Find where the given text appears and provide that cell's center as [X, Y] coordinate. 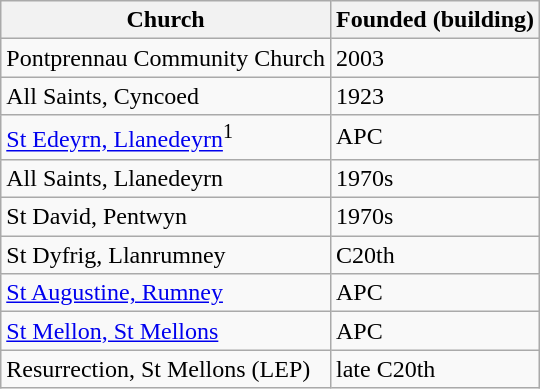
St Dyfrig, Llanrumney [166, 255]
1923 [434, 96]
2003 [434, 58]
Church [166, 20]
late C20th [434, 369]
All Saints, Cyncoed [166, 96]
St Edeyrn, Llanedeyrn1 [166, 138]
St Augustine, Rumney [166, 293]
All Saints, Llanedeyrn [166, 178]
St David, Pentwyn [166, 217]
Pontprennau Community Church [166, 58]
St Mellon, St Mellons [166, 331]
Resurrection, St Mellons (LEP) [166, 369]
Founded (building) [434, 20]
C20th [434, 255]
